From the cell containing the given text, extract its center point as (x, y) coordinate. 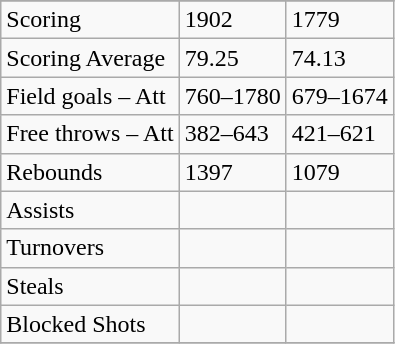
79.25 (232, 58)
421–621 (340, 134)
Field goals – Att (90, 96)
Assists (90, 210)
Rebounds (90, 172)
Scoring (90, 20)
74.13 (340, 58)
760–1780 (232, 96)
Blocked Shots (90, 324)
1902 (232, 20)
1779 (340, 20)
Turnovers (90, 248)
Free throws – Att (90, 134)
1397 (232, 172)
Scoring Average (90, 58)
679–1674 (340, 96)
1079 (340, 172)
Steals (90, 286)
382–643 (232, 134)
